Locate the cell with the specified text and output its [x, y] center coordinate. 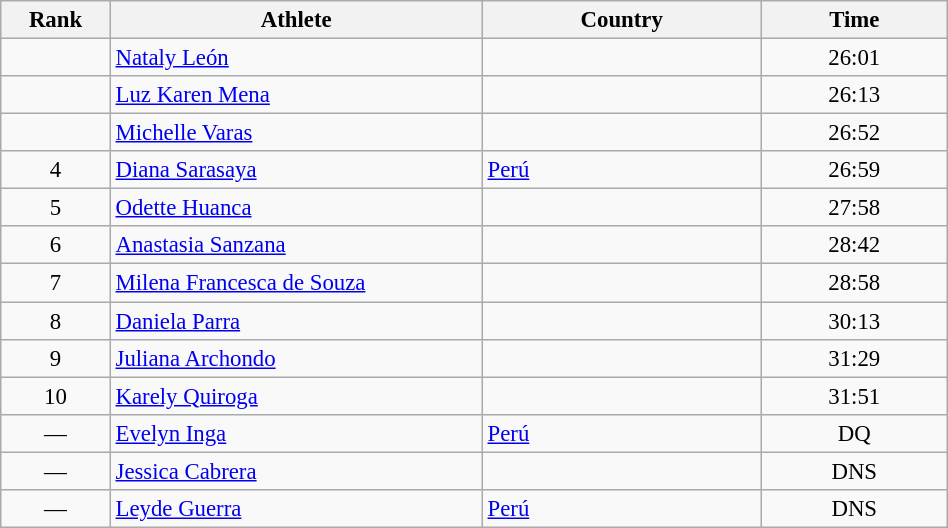
4 [56, 170]
Rank [56, 20]
6 [56, 245]
Nataly León [296, 58]
28:42 [854, 245]
10 [56, 396]
26:13 [854, 95]
Country [622, 20]
DQ [854, 433]
Jessica Cabrera [296, 471]
Karely Quiroga [296, 396]
31:29 [854, 358]
26:52 [854, 133]
8 [56, 321]
7 [56, 283]
Juliana Archondo [296, 358]
26:59 [854, 170]
Diana Sarasaya [296, 170]
Athlete [296, 20]
Daniela Parra [296, 321]
Evelyn Inga [296, 433]
Odette Huanca [296, 208]
Luz Karen Mena [296, 95]
30:13 [854, 321]
26:01 [854, 58]
Leyde Guerra [296, 509]
28:58 [854, 283]
5 [56, 208]
Time [854, 20]
9 [56, 358]
31:51 [854, 396]
Milena Francesca de Souza [296, 283]
Anastasia Sanzana [296, 245]
27:58 [854, 208]
Michelle Varas [296, 133]
